For the text-containing cell, return its midpoint in [x, y] coordinate format. 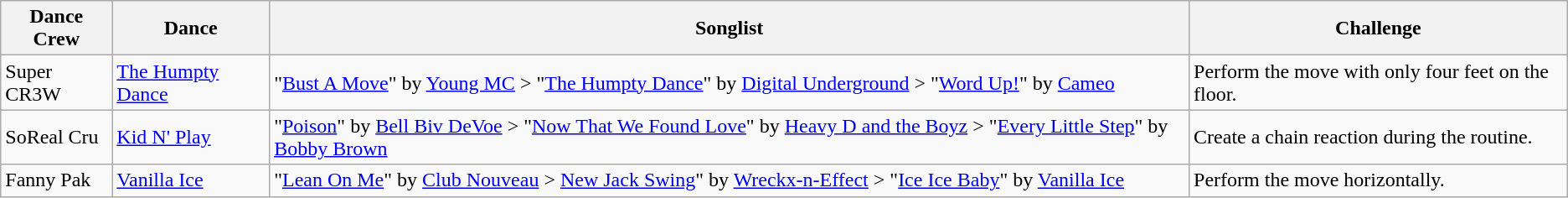
Super CR3W [57, 82]
"Poison" by Bell Biv DeVoe > "Now That We Found Love" by Heavy D and the Boyz > "Every Little Step" by Bobby Brown [730, 138]
Create a chain reaction during the routine. [1379, 138]
Challenge [1379, 29]
The Humpty Dance [191, 82]
"Lean On Me" by Club Nouveau > New Jack Swing" by Wreckx-n-Effect > "Ice Ice Baby" by Vanilla Ice [730, 180]
Perform the move with only four feet on the floor. [1379, 82]
"Bust A Move" by Young MC > "The Humpty Dance" by Digital Underground > "Word Up!" by Cameo [730, 82]
Dance [191, 29]
Dance Crew [57, 29]
Vanilla Ice [191, 180]
SoReal Cru [57, 138]
Songlist [730, 29]
Kid N' Play [191, 138]
Perform the move horizontally. [1379, 180]
Fanny Pak [57, 180]
